Detect which cell encompasses the target text, then output its (X, Y) center coordinate. 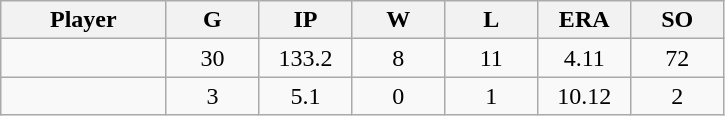
2 (678, 96)
8 (398, 58)
10.12 (584, 96)
30 (212, 58)
Player (84, 20)
4.11 (584, 58)
72 (678, 58)
SO (678, 20)
3 (212, 96)
0 (398, 96)
G (212, 20)
133.2 (306, 58)
11 (492, 58)
L (492, 20)
ERA (584, 20)
5.1 (306, 96)
IP (306, 20)
1 (492, 96)
W (398, 20)
